Return the [X, Y] coordinate for the center point of the cell that contains the specified text.  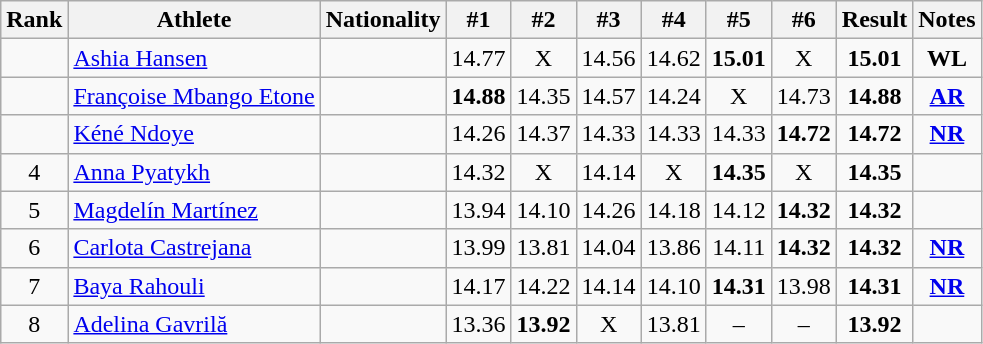
14.12 [738, 210]
Kéné Ndoye [194, 134]
Result [874, 20]
Françoise Mbango Etone [194, 96]
#4 [674, 20]
WL [947, 58]
Anna Pyatykh [194, 172]
Athlete [194, 20]
14.22 [544, 286]
Adelina Gavrilă [194, 324]
Ashia Hansen [194, 58]
Magdelín Martínez [194, 210]
#6 [804, 20]
13.98 [804, 286]
7 [34, 286]
14.57 [608, 96]
4 [34, 172]
13.99 [478, 248]
Nationality [383, 20]
14.04 [608, 248]
14.77 [478, 58]
Notes [947, 20]
Rank [34, 20]
8 [34, 324]
#5 [738, 20]
#1 [478, 20]
13.86 [674, 248]
14.73 [804, 96]
14.56 [608, 58]
5 [34, 210]
14.62 [674, 58]
13.36 [478, 324]
14.24 [674, 96]
Carlota Castrejana [194, 248]
AR [947, 96]
14.11 [738, 248]
#2 [544, 20]
6 [34, 248]
Baya Rahouli [194, 286]
14.17 [478, 286]
#3 [608, 20]
13.94 [478, 210]
14.18 [674, 210]
14.37 [544, 134]
